Identify which cell holds the provided text, then report its (X, Y) central coordinate. 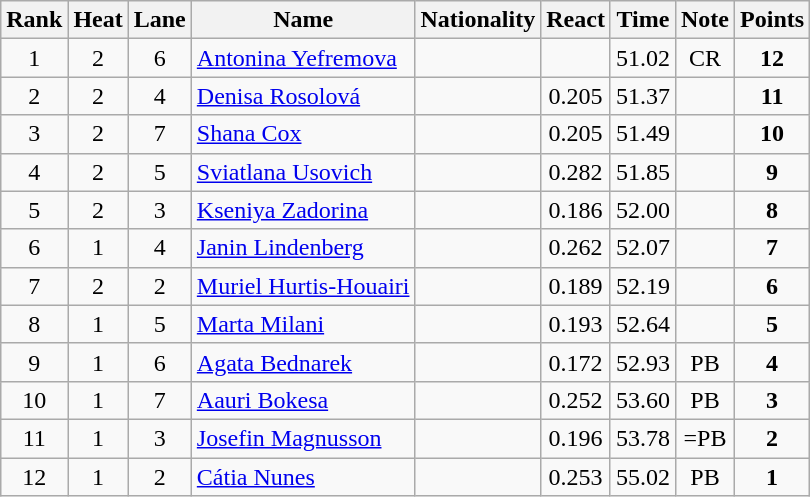
52.93 (642, 362)
=PB (704, 438)
52.19 (642, 286)
Sviatlana Usovich (303, 172)
51.02 (642, 58)
0.282 (576, 172)
Marta Milani (303, 324)
53.78 (642, 438)
0.193 (576, 324)
React (576, 20)
51.85 (642, 172)
52.00 (642, 210)
53.60 (642, 400)
Note (704, 20)
0.186 (576, 210)
0.172 (576, 362)
55.02 (642, 477)
0.262 (576, 248)
Cátia Nunes (303, 477)
Shana Cox (303, 134)
Lane (160, 20)
0.253 (576, 477)
Agata Bednarek (303, 362)
52.64 (642, 324)
Kseniya Zadorina (303, 210)
0.252 (576, 400)
CR (704, 58)
Janin Lindenberg (303, 248)
Time (642, 20)
Points (772, 20)
Rank (34, 20)
Aauri Bokesa (303, 400)
52.07 (642, 248)
51.37 (642, 96)
51.49 (642, 134)
0.189 (576, 286)
Denisa Rosolová (303, 96)
Name (303, 20)
Muriel Hurtis-Houairi (303, 286)
0.196 (576, 438)
Josefin Magnusson (303, 438)
Heat (98, 20)
Nationality (478, 20)
Antonina Yefremova (303, 58)
